Extract the [x, y] coordinate from the center of the cell holding the provided text.  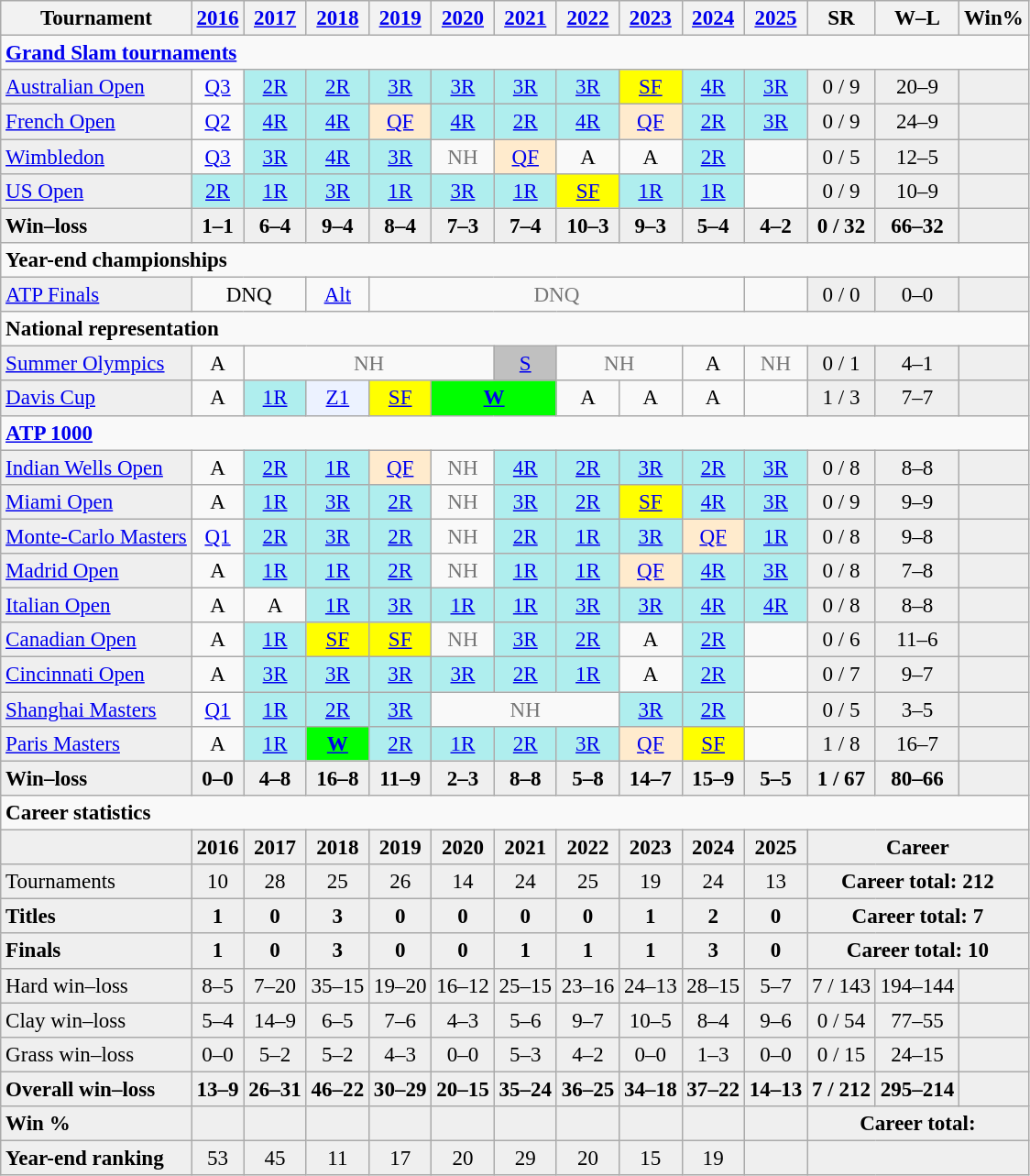
Alt [337, 295]
Hard win–loss [96, 985]
Paris Masters [96, 744]
Titles [96, 917]
W–L [916, 18]
35–15 [337, 985]
34–18 [651, 1089]
Madrid Open [96, 571]
8–5 [218, 985]
2–3 [463, 778]
Career statistics [515, 813]
80–66 [916, 778]
53 [218, 1159]
9–9 [916, 502]
0 / 7 [841, 675]
0 / 0 [841, 295]
11–9 [400, 778]
28 [275, 882]
1–3 [713, 1055]
7–20 [275, 985]
Finals [96, 951]
Tournaments [96, 882]
US Open [96, 192]
Shanghai Masters [96, 709]
0 / 32 [841, 225]
Grass win–loss [96, 1055]
Year-end ranking [96, 1159]
10–9 [916, 192]
Davis Cup [96, 399]
26–31 [275, 1089]
15 [651, 1159]
29 [525, 1159]
5–3 [525, 1055]
20–9 [916, 87]
7–8 [916, 571]
3–5 [916, 709]
Tournament [96, 18]
46–22 [337, 1089]
6–4 [275, 225]
5–5 [775, 778]
24–15 [916, 1055]
Summer Olympics [96, 364]
Australian Open [96, 87]
14–7 [651, 778]
ATP Finals [96, 295]
10 [218, 882]
36–25 [587, 1089]
30–29 [400, 1089]
Italian Open [96, 606]
13 [775, 882]
14–9 [275, 1020]
35–24 [525, 1089]
5–7 [775, 985]
16–7 [916, 744]
66–32 [916, 225]
1–1 [218, 225]
14–13 [775, 1089]
9–6 [775, 1020]
Grand Slam tournaments [515, 53]
9–3 [651, 225]
16–12 [463, 985]
7–4 [525, 225]
10–5 [651, 1020]
Indian Wells Open [96, 467]
7–6 [400, 1020]
19–20 [400, 985]
5–8 [587, 778]
ATP 1000 [515, 433]
SR [841, 18]
11–6 [916, 640]
7–3 [463, 225]
24–13 [651, 985]
Cincinnati Open [96, 675]
14 [463, 882]
0 / 6 [841, 640]
0 / 1 [841, 364]
26 [400, 882]
20–15 [463, 1089]
Win % [96, 1124]
7 / 143 [841, 985]
Win% [994, 18]
9–8 [916, 536]
Miami Open [96, 502]
6–5 [337, 1020]
25–15 [525, 985]
77–55 [916, 1020]
1 / 8 [841, 744]
4–8 [275, 778]
0 / 54 [841, 1020]
S [525, 364]
28–15 [713, 985]
Clay win–loss [96, 1020]
1 / 67 [841, 778]
Wimbledon [96, 157]
7 / 212 [841, 1089]
Career total: 7 [918, 917]
13–9 [218, 1089]
French Open [96, 122]
295–214 [916, 1089]
Overall win–loss [96, 1089]
Career total: 10 [918, 951]
National representation [515, 329]
17 [400, 1159]
2 [713, 917]
194–144 [916, 985]
Career [918, 848]
0 / 15 [841, 1055]
24–9 [916, 122]
Canadian Open [96, 640]
7–7 [916, 399]
9–4 [337, 225]
Z1 [337, 399]
12–5 [916, 157]
Q2 [218, 122]
1 / 3 [841, 399]
45 [275, 1159]
4–1 [916, 364]
Career total: 212 [918, 882]
15–9 [713, 778]
10–3 [587, 225]
Year-end championships [515, 260]
Monte-Carlo Masters [96, 536]
23–16 [587, 985]
Career total: [918, 1124]
37–22 [713, 1089]
16–8 [337, 778]
11 [337, 1159]
5–6 [525, 1020]
